Locate the cell with the specified text and output its (x, y) center coordinate. 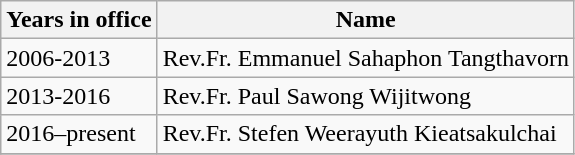
Rev.Fr. Stefen Weerayuth Kieatsakulchai (366, 134)
Rev.Fr. Paul Sawong Wijitwong (366, 96)
2006-2013 (79, 58)
Rev.Fr. Emmanuel Sahaphon Tangthavorn (366, 58)
2016–present (79, 134)
2013-2016 (79, 96)
Name (366, 20)
Years in office (79, 20)
